Extract the [X, Y] coordinate from the center of the cell holding the provided text.  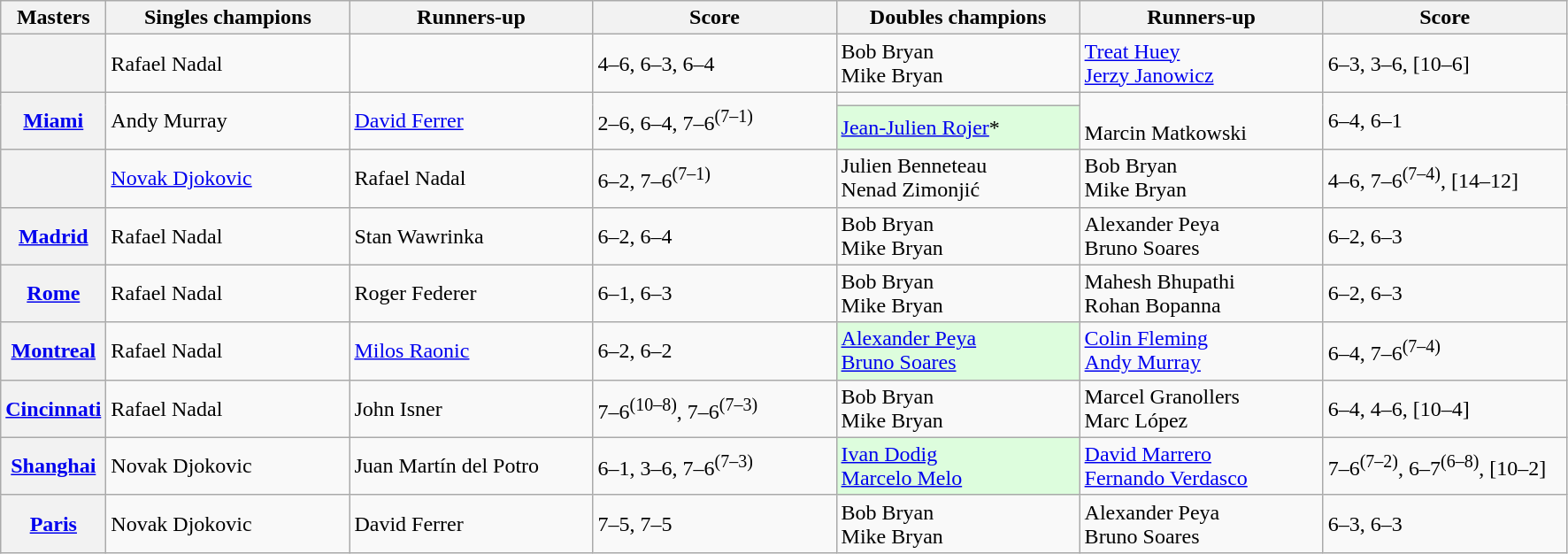
2–6, 6–4, 7–6(7–1) [715, 120]
David Marrero Fernando Verdasco [1202, 466]
Paris [53, 524]
Treat Huey Jerzy Janowicz [1202, 64]
6–2, 6–4 [715, 235]
6–3, 3–6, [10–6] [1444, 64]
Doubles champions [957, 18]
Marcel Granollers Marc López [1202, 409]
Ivan Dodig Marcelo Melo [957, 466]
7–6(7–2), 6–7(6–8), [10–2] [1444, 466]
Shanghai [53, 466]
Mahesh Bhupathi Rohan Bopanna [1202, 294]
4–6, 6–3, 6–4 [715, 64]
Juan Martín del Potro [471, 466]
7–5, 7–5 [715, 524]
6–1, 6–3 [715, 294]
Montreal [53, 350]
4–6, 7–6(7–4), [14–12] [1444, 179]
Miami [53, 120]
Roger Federer [471, 294]
6–2, 6–2 [715, 350]
Singles champions [228, 18]
Cincinnati [53, 409]
Stan Wawrinka [471, 235]
7–6(10–8), 7–6(7–3) [715, 409]
6–3, 6–3 [1444, 524]
Rome [53, 294]
Jean-Julien Rojer* [957, 127]
6–4, 6–1 [1444, 120]
Madrid [53, 235]
6–4, 4–6, [10–4] [1444, 409]
6–4, 7–6(7–4) [1444, 350]
Masters [53, 18]
6–2, 7–6(7–1) [715, 179]
Milos Raonic [471, 350]
Marcin Matkowski [1202, 120]
Colin Fleming Andy Murray [1202, 350]
6–1, 3–6, 7–6(7–3) [715, 466]
John Isner [471, 409]
Julien Benneteau Nenad Zimonjić [957, 179]
Andy Murray [228, 120]
